Search for the cell housing the specified text and yield its (X, Y) center coordinate. 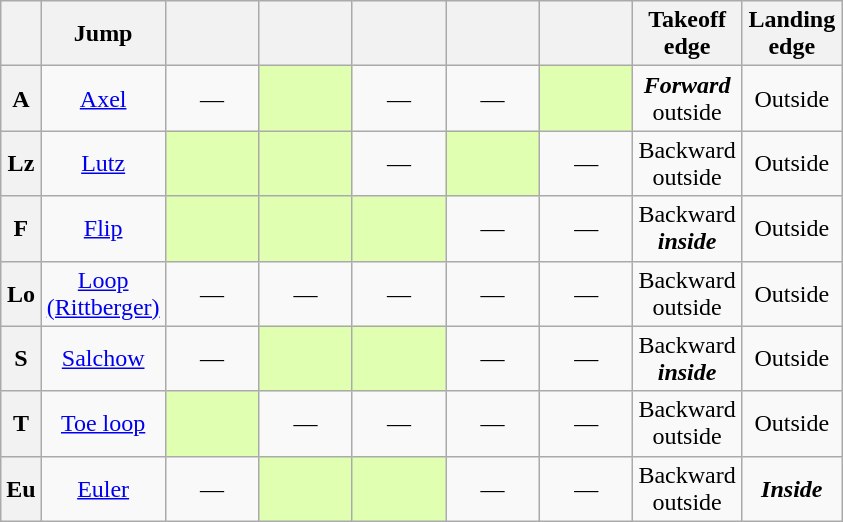
Loop (Rittberger) (103, 294)
Lutz (103, 164)
Toe loop (103, 424)
Salchow (103, 358)
S (21, 358)
Lo (21, 294)
A (21, 98)
F (21, 228)
Forward outside (687, 98)
Inside (792, 488)
Takeoff edge (687, 34)
Lz (21, 164)
Landing edge (792, 34)
T (21, 424)
Axel (103, 98)
Flip (103, 228)
Euler (103, 488)
Jump (103, 34)
Eu (21, 488)
